Capture the cell that displays the provided text and extract its [X, Y] central coordinate. 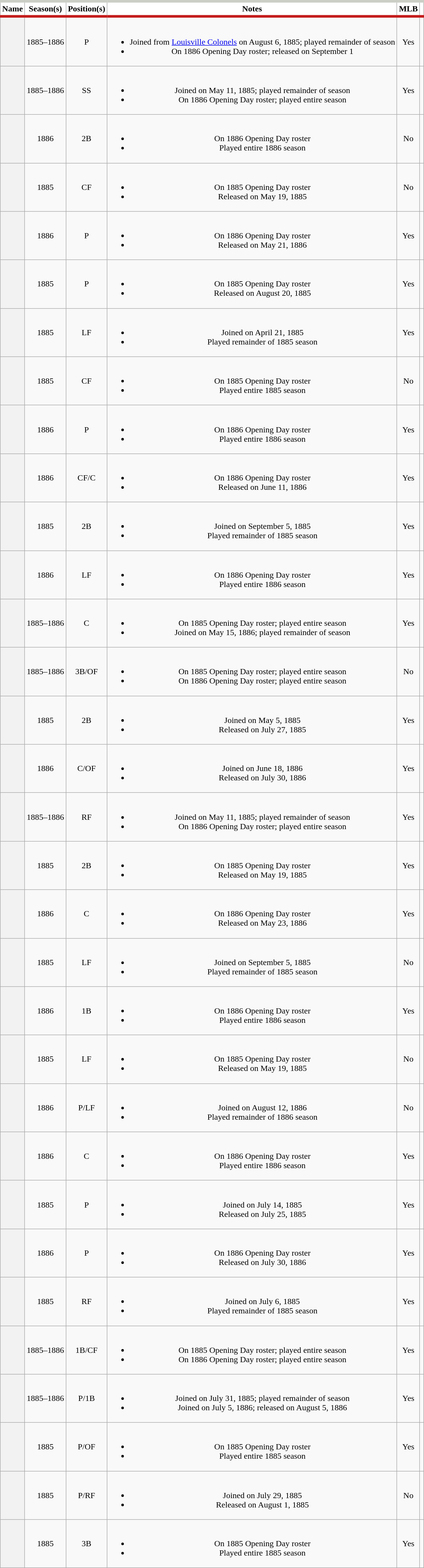
P/1B [86, 1399]
Joined on July 31, 1885; played remainder of seasonJoined on July 5, 1886; released on August 5, 1886 [252, 1399]
Joined on June 18, 1886Released on July 30, 1886 [252, 769]
Joined on May 5, 1885Released on July 27, 1885 [252, 720]
On 1886 Opening Day rosterReleased on May 23, 1886 [252, 914]
On 1885 Opening Day rosterReleased on August 20, 1885 [252, 284]
On 1886 Opening Day rosterReleased on May 21, 1886 [252, 236]
Season(s) [46, 9]
Name [12, 9]
P/RF [86, 1495]
Joined on July 29, 1885Released on August 1, 1885 [252, 1495]
On 1885 Opening Day roster; played entire seasonJoined on May 15, 1886; played remainder of season [252, 623]
On 1886 Opening Day rosterReleased on July 30, 1886 [252, 1253]
Joined on July 14, 1885Released on July 25, 1885 [252, 1204]
P/OF [86, 1447]
C/OF [86, 769]
1B/CF [86, 1350]
CF/C [86, 478]
On 1886 Opening Day rosterReleased on June 11, 1886 [252, 478]
SS [86, 90]
1B [86, 1011]
Notes [252, 9]
3B/OF [86, 672]
Joined on July 6, 1885Played remainder of 1885 season [252, 1301]
P/LF [86, 1108]
3B [86, 1544]
Joined on August 12, 1886Played remainder of 1886 season [252, 1108]
MLB [408, 9]
Joined on April 21, 1885Played remainder of 1885 season [252, 332]
Position(s) [86, 9]
Joined from Louisville Colonels on August 6, 1885; played remainder of seasonOn 1886 Opening Day roster; released on September 1 [252, 42]
